Output the (x, y) coordinate of the center of the cell containing the given text.  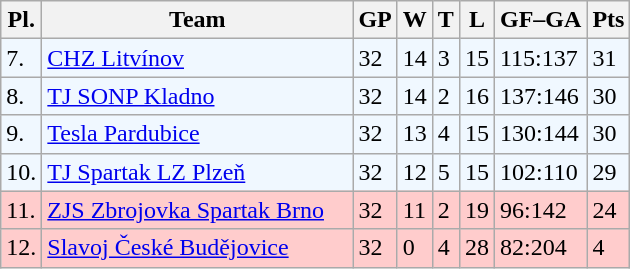
CHZ Litvínov (198, 58)
28 (476, 248)
Slavoj České Budějovice (198, 248)
GF–GA (540, 20)
115:137 (540, 58)
29 (608, 172)
11 (414, 210)
12. (22, 248)
130:144 (540, 134)
102:110 (540, 172)
82:204 (540, 248)
Tesla Pardubice (198, 134)
7. (22, 58)
TJ Spartak LZ Plzeň (198, 172)
Pts (608, 20)
16 (476, 96)
TJ SONP Kladno (198, 96)
96:142 (540, 210)
T (446, 20)
8. (22, 96)
Team (198, 20)
ZJS Zbrojovka Spartak Brno (198, 210)
24 (608, 210)
11. (22, 210)
137:146 (540, 96)
10. (22, 172)
13 (414, 134)
W (414, 20)
19 (476, 210)
L (476, 20)
GP (375, 20)
0 (414, 248)
9. (22, 134)
12 (414, 172)
31 (608, 58)
3 (446, 58)
5 (446, 172)
Pl. (22, 20)
